Capture the cell that displays the provided text and extract its (x, y) central coordinate. 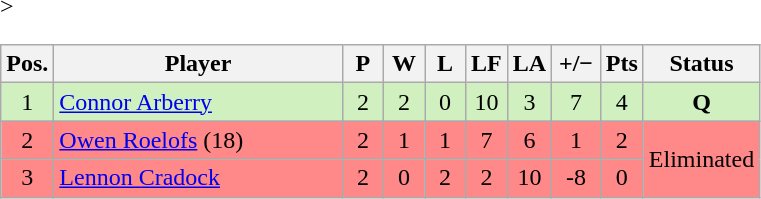
W (404, 64)
Owen Roelofs (18) (198, 140)
-8 (576, 178)
Connor Arberry (198, 102)
Player (198, 64)
L (444, 64)
+/− (576, 64)
6 (529, 140)
P (362, 64)
Pts (622, 64)
4 (622, 102)
Lennon Cradock (198, 178)
LA (529, 64)
Eliminated (701, 159)
LF (487, 64)
Q (701, 102)
Pos. (28, 64)
Status (701, 64)
